Return the (x, y) coordinate for the center point of the cell that contains the specified text.  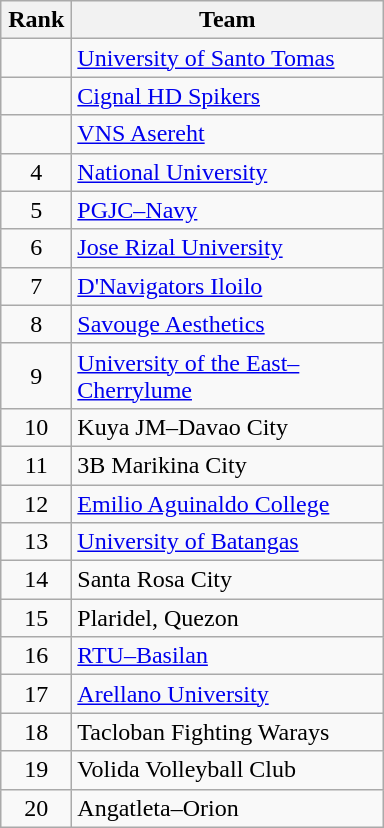
National University (228, 172)
17 (36, 694)
5 (36, 210)
14 (36, 580)
Kuya JM–Davao City (228, 427)
Cignal HD Spikers (228, 96)
University of Batangas (228, 542)
Tacloban Fighting Warays (228, 732)
12 (36, 503)
16 (36, 656)
Angatleta–Orion (228, 808)
Volida Volleyball Club (228, 770)
10 (36, 427)
Emilio Aguinaldo College (228, 503)
University of the East–Cherrylume (228, 376)
VNS Asereht (228, 134)
Jose Rizal University (228, 248)
20 (36, 808)
4 (36, 172)
Team (228, 20)
Santa Rosa City (228, 580)
Savouge Aesthetics (228, 324)
9 (36, 376)
Arellano University (228, 694)
3B Marikina City (228, 465)
D'Navigators Iloilo (228, 286)
18 (36, 732)
Rank (36, 20)
6 (36, 248)
7 (36, 286)
University of Santo Tomas (228, 58)
13 (36, 542)
15 (36, 618)
Plaridel, Quezon (228, 618)
RTU–Basilan (228, 656)
8 (36, 324)
PGJC–Navy (228, 210)
19 (36, 770)
11 (36, 465)
